Search for the cell housing the specified text and yield its (x, y) center coordinate. 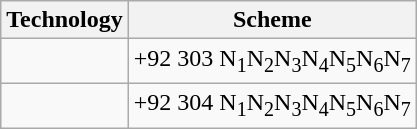
Technology (65, 20)
+92 304 N1N2N3N4N5N6N7 (272, 105)
+92 303 N1N2N3N4N5N6N7 (272, 61)
Scheme (272, 20)
